Return (X, Y) of the center of cell containing provided text 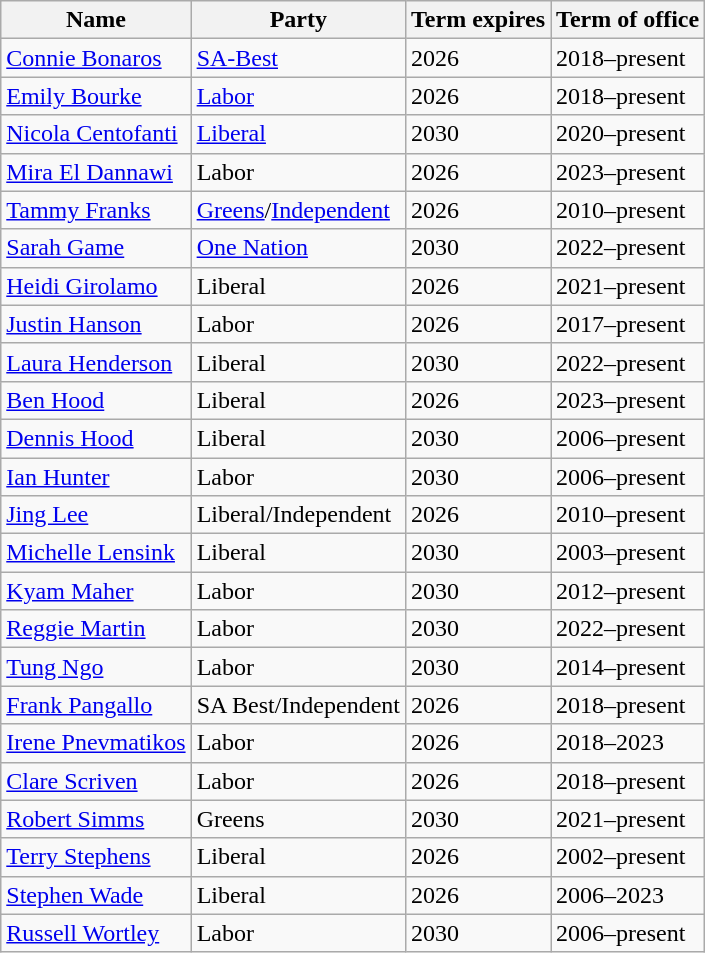
Reggie Martin (96, 629)
Russell Wortley (96, 933)
One Nation (298, 248)
Laura Henderson (96, 362)
2003–present (628, 553)
Heidi Girolamo (96, 286)
Justin Hanson (96, 324)
Irene Pnevmatikos (96, 743)
2006–2023 (628, 895)
Tammy Franks (96, 210)
Term expires (478, 20)
Jing Lee (96, 515)
SA Best/Independent (298, 705)
2020–present (628, 134)
Nicola Centofanti (96, 134)
Michelle Lensink (96, 553)
Liberal/Independent (298, 515)
Greens/Independent (298, 210)
2012–present (628, 591)
Term of office (628, 20)
Mira El Dannawi (96, 172)
SA-Best (298, 58)
2017–present (628, 324)
Stephen Wade (96, 895)
Connie Bonaros (96, 58)
2018–2023 (628, 743)
Dennis Hood (96, 438)
Party (298, 20)
Frank Pangallo (96, 705)
Greens (298, 819)
2002–present (628, 857)
Emily Bourke (96, 96)
Robert Simms (96, 819)
Tung Ngo (96, 667)
Clare Scriven (96, 781)
Sarah Game (96, 248)
Ben Hood (96, 400)
Terry Stephens (96, 857)
Ian Hunter (96, 477)
Kyam Maher (96, 591)
2014–present (628, 667)
Name (96, 20)
